Extract the (x, y) coordinate from the center of the cell holding the provided text.  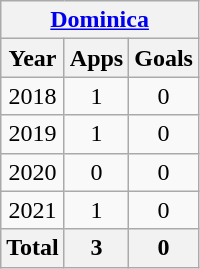
2021 (33, 210)
3 (96, 248)
2018 (33, 96)
Dominica (100, 20)
Apps (96, 58)
Year (33, 58)
Total (33, 248)
Goals (164, 58)
2020 (33, 172)
2019 (33, 134)
